Capture the cell that displays the provided text and extract its (x, y) central coordinate. 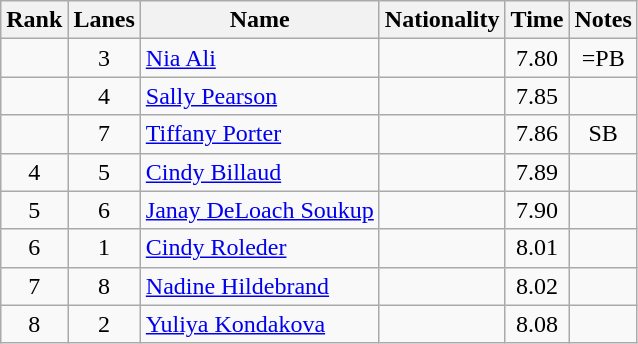
2 (104, 324)
=PB (603, 58)
7.90 (537, 210)
7.89 (537, 172)
Janay DeLoach Soukup (260, 210)
Sally Pearson (260, 96)
Yuliya Kondakova (260, 324)
SB (603, 134)
3 (104, 58)
7.86 (537, 134)
Nia Ali (260, 58)
Rank (34, 20)
8.08 (537, 324)
7.85 (537, 96)
8.01 (537, 248)
1 (104, 248)
8.02 (537, 286)
Cindy Roleder (260, 248)
Tiffany Porter (260, 134)
Time (537, 20)
Notes (603, 20)
7.80 (537, 58)
Lanes (104, 20)
Nationality (442, 20)
Nadine Hildebrand (260, 286)
Name (260, 20)
Cindy Billaud (260, 172)
